Find where the given text appears and provide that cell's center as (X, Y) coordinate. 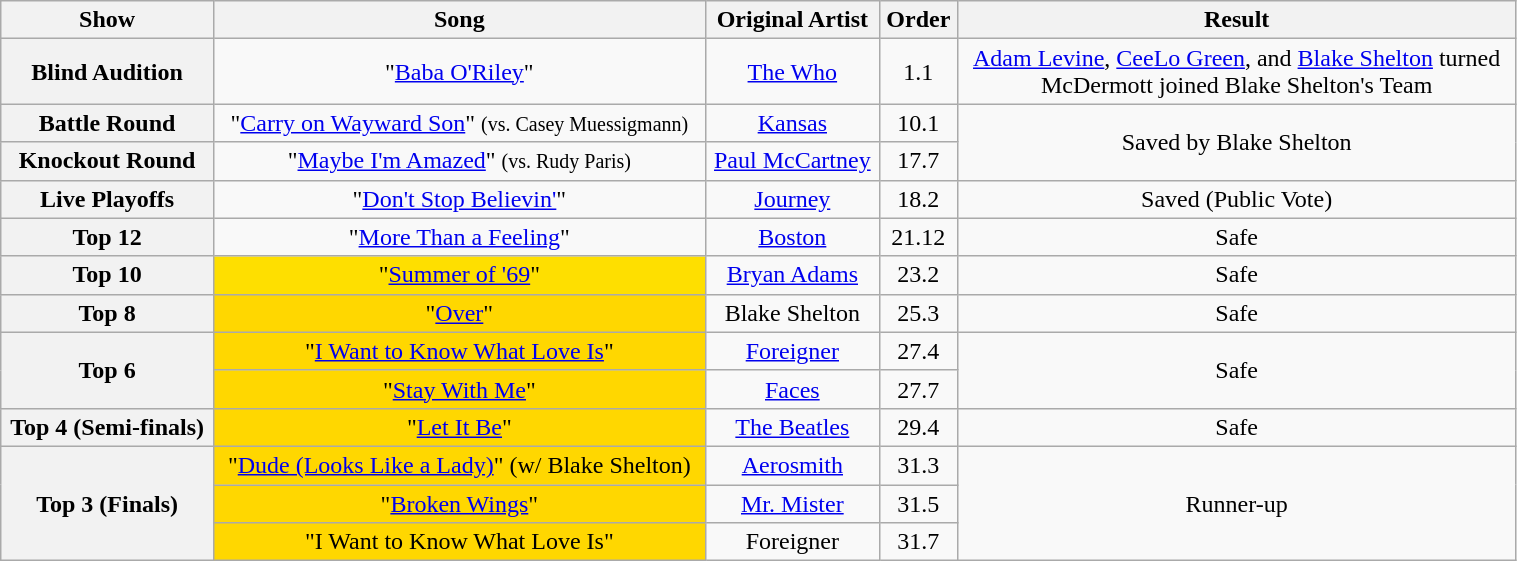
Bryan Adams (792, 275)
The Who (792, 72)
Adam Levine, CeeLo Green, and Blake Shelton turned McDermott joined Blake Shelton's Team (1236, 72)
"Stay With Me" (459, 389)
Top 8 (108, 313)
18.2 (918, 199)
10.1 (918, 123)
Result (1236, 20)
"Dude (Looks Like a Lady)" (w/ Blake Shelton) (459, 465)
Top 12 (108, 237)
Journey (792, 199)
Original Artist (792, 20)
Top 3 (Finals) (108, 503)
1.1 (918, 72)
"Carry on Wayward Son" (vs. Casey Muessigmann) (459, 123)
17.7 (918, 161)
Show (108, 20)
Top 10 (108, 275)
Live Playoffs (108, 199)
Faces (792, 389)
31.3 (918, 465)
Top 4 (Semi-finals) (108, 427)
29.4 (918, 427)
Knockout Round (108, 161)
31.7 (918, 542)
"Baba O'Riley" (459, 72)
"Over" (459, 313)
25.3 (918, 313)
Order (918, 20)
"More Than a Feeling" (459, 237)
Blind Audition (108, 72)
The Beatles (792, 427)
"Don't Stop Believin'" (459, 199)
27.4 (918, 351)
21.12 (918, 237)
Kansas (792, 123)
Aerosmith (792, 465)
23.2 (918, 275)
"Broken Wings" (459, 503)
Paul McCartney (792, 161)
Boston (792, 237)
"Maybe I'm Amazed" (vs. Rudy Paris) (459, 161)
Mr. Mister (792, 503)
Battle Round (108, 123)
Saved (Public Vote) (1236, 199)
Saved by Blake Shelton (1236, 142)
Blake Shelton (792, 313)
Song (459, 20)
"Summer of '69" (459, 275)
Top 6 (108, 370)
31.5 (918, 503)
27.7 (918, 389)
"Let It Be" (459, 427)
Runner-up (1236, 503)
